Capture the cell that displays the provided text and extract its (X, Y) central coordinate. 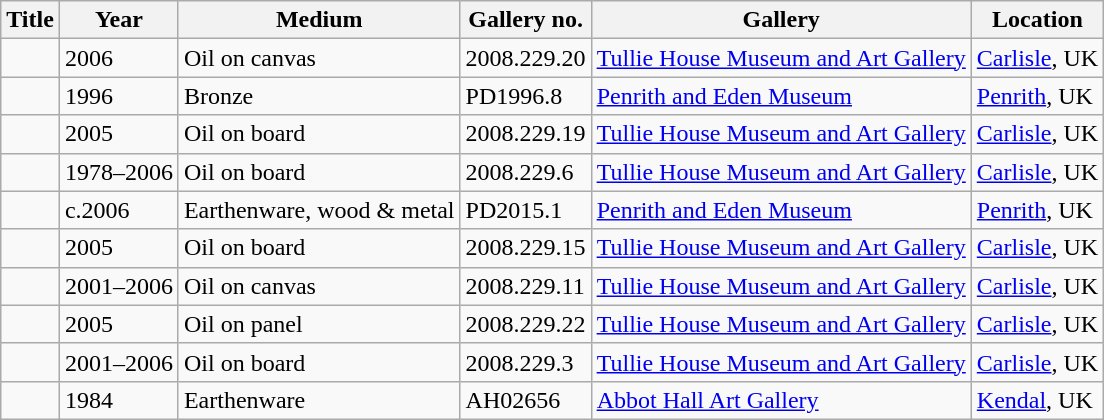
Medium (319, 20)
Location (1037, 20)
Kendal, UK (1037, 400)
1978–2006 (118, 172)
2008.229.15 (526, 248)
Year (118, 20)
2008.229.20 (526, 58)
2008.229.22 (526, 324)
Earthenware (319, 400)
2008.229.3 (526, 362)
Oil on panel (319, 324)
2006 (118, 58)
PD1996.8 (526, 96)
2008.229.6 (526, 172)
2008.229.19 (526, 134)
1996 (118, 96)
Bronze (319, 96)
AH02656 (526, 400)
Gallery no. (526, 20)
Earthenware, wood & metal (319, 210)
Gallery (781, 20)
Title (30, 20)
1984 (118, 400)
Abbot Hall Art Gallery (781, 400)
c.2006 (118, 210)
2008.229.11 (526, 286)
PD2015.1 (526, 210)
